Identify which cell holds the provided text, then report its [x, y] central coordinate. 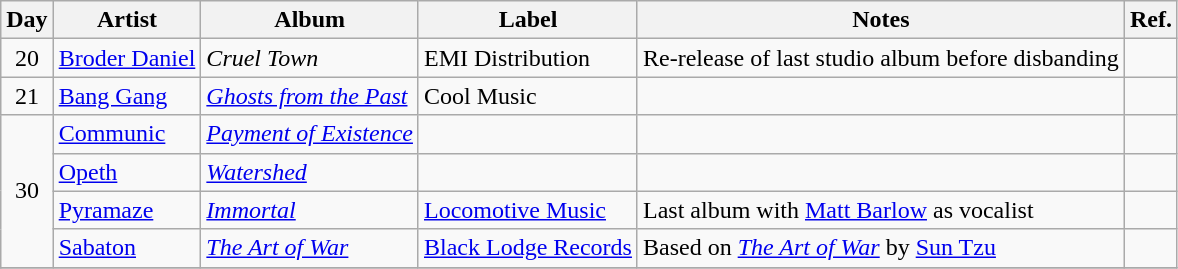
Ref. [1150, 20]
Cruel Town [310, 58]
30 [27, 191]
Broder Daniel [127, 58]
Ghosts from the Past [310, 96]
Sabaton [127, 248]
Payment of Existence [310, 134]
Locomotive Music [528, 210]
Immortal [310, 210]
Pyramaze [127, 210]
Notes [880, 20]
Communic [127, 134]
Cool Music [528, 96]
Watershed [310, 172]
Album [310, 20]
Day [27, 20]
Black Lodge Records [528, 248]
Last album with Matt Barlow as vocalist [880, 210]
Opeth [127, 172]
20 [27, 58]
Artist [127, 20]
EMI Distribution [528, 58]
Bang Gang [127, 96]
The Art of War [310, 248]
Re-release of last studio album before disbanding [880, 58]
21 [27, 96]
Label [528, 20]
Based on The Art of War by Sun Tzu [880, 248]
